Return the [x, y] coordinate for the center point of the cell that contains the specified text.  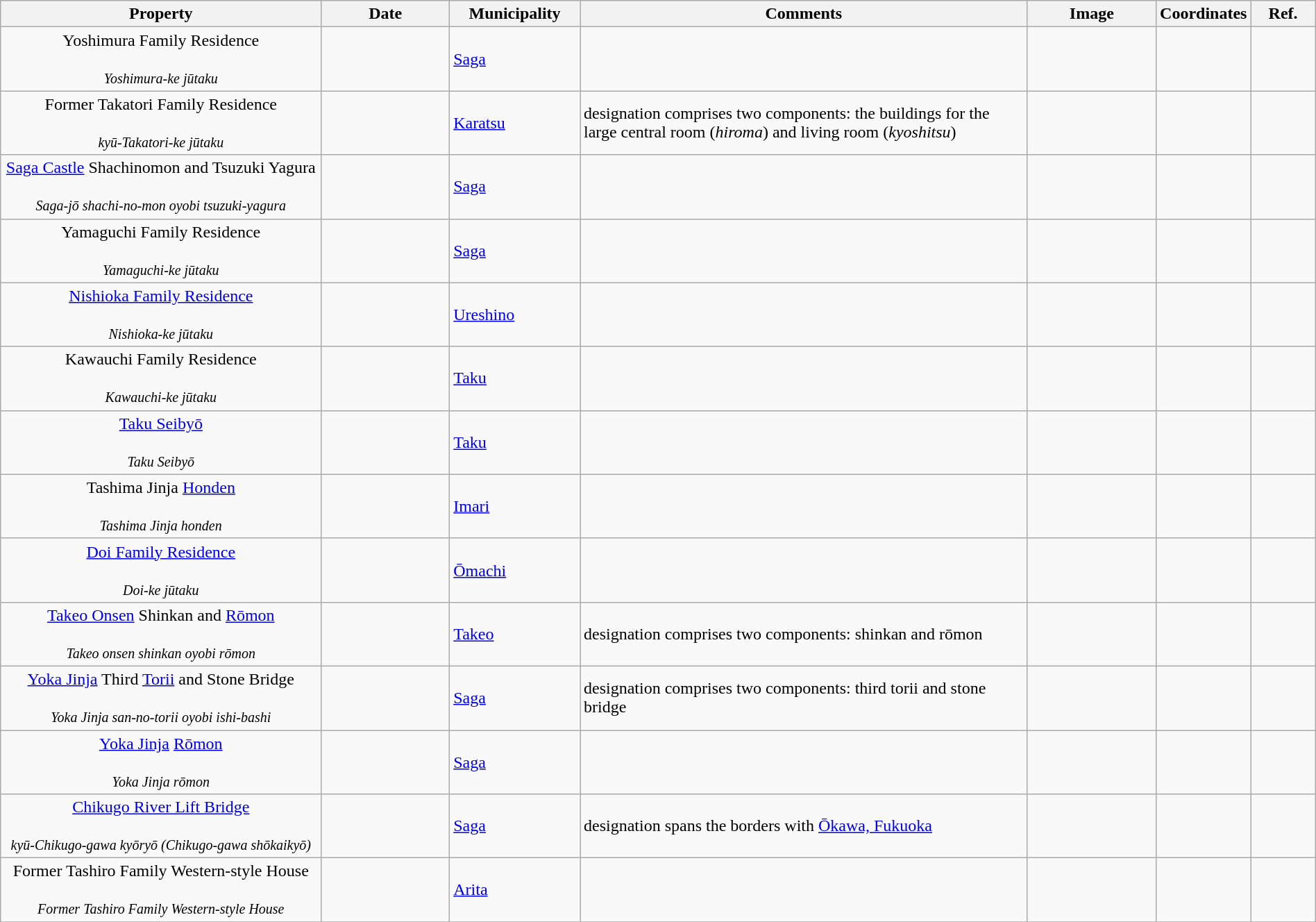
Chikugo River Lift Bridgekyū-Chikugo-gawa kyōryō (Chikugo-gawa shōkaikyō) [161, 826]
Property [161, 14]
designation comprises two components: the buildings for the large central room (hiroma) and living room (kyoshitsu) [804, 123]
Doi Family ResidenceDoi-ke jūtaku [161, 570]
Image [1091, 14]
Yoshimura Family ResidenceYoshimura-ke jūtaku [161, 59]
Municipality [515, 14]
Nishioka Family ResidenceNishioka-ke jūtaku [161, 315]
Takeo [515, 634]
Ureshino [515, 315]
designation comprises two components: shinkan and rōmon [804, 634]
Yoka Jinja Third Torii and Stone BridgeYoka Jinja san-no-torii oyobi ishi-bashi [161, 698]
Yoka Jinja RōmonYoka Jinja rōmon [161, 762]
Arita [515, 890]
Takeo Onsen Shinkan and RōmonTakeo onsen shinkan oyobi rōmon [161, 634]
Ref. [1283, 14]
designation comprises two components: third torii and stone bridge [804, 698]
Karatsu [515, 123]
Coordinates [1204, 14]
Kawauchi Family ResidenceKawauchi-ke jūtaku [161, 378]
Former Tashiro Family Western-style HouseFormer Tashiro Family Western-style House [161, 890]
Ōmachi [515, 570]
Comments [804, 14]
Date [386, 14]
Taku SeibyōTaku Seibyō [161, 442]
Yamaguchi Family ResidenceYamaguchi-ke jūtaku [161, 251]
designation spans the borders with Ōkawa, Fukuoka [804, 826]
Saga Castle Shachinomon and Tsuzuki YaguraSaga-jō shachi-no-mon oyobi tsuzuki-yagura [161, 187]
Tashima Jinja HondenTashima Jinja honden [161, 506]
Imari [515, 506]
Former Takatori Family Residencekyū-Takatori-ke jūtaku [161, 123]
